Capture the cell that displays the provided text and extract its [X, Y] central coordinate. 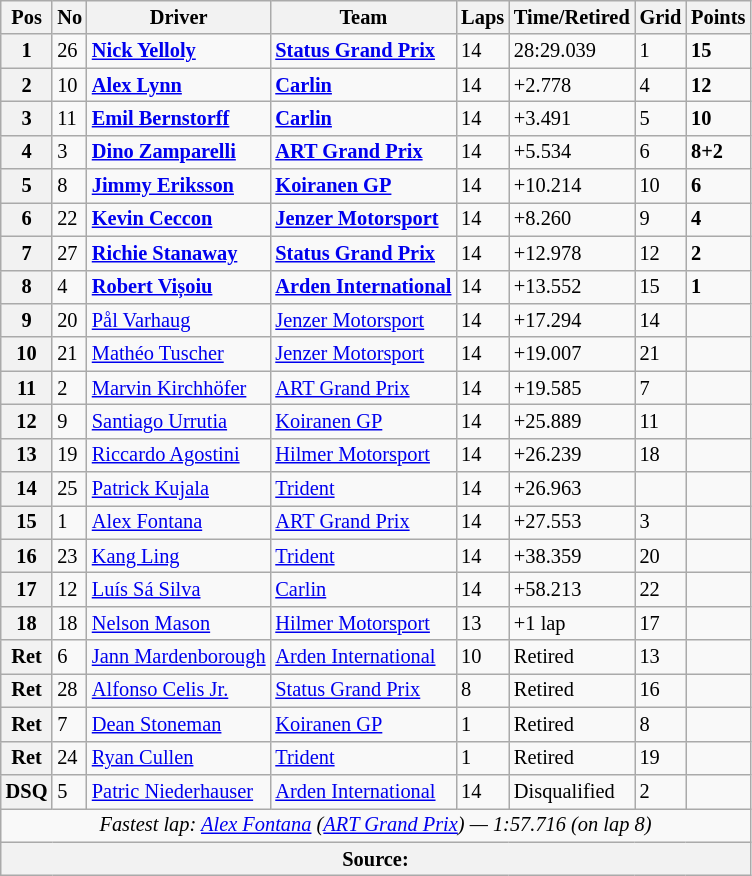
Driver [179, 17]
26 [70, 51]
DSQ [27, 791]
25 [70, 489]
No [70, 17]
8+2 [718, 152]
24 [70, 758]
+5.534 [572, 152]
Nick Yelloly [179, 51]
28 [70, 690]
Laps [482, 17]
23 [70, 556]
Time/Retired [572, 17]
Nelson Mason [179, 623]
+17.294 [572, 320]
Alfonso Celis Jr. [179, 690]
Marvin Kirchhöfer [179, 388]
27 [70, 253]
+10.214 [572, 186]
+19.585 [572, 388]
Ryan Cullen [179, 758]
Patric Niederhauser [179, 791]
Riccardo Agostini [179, 455]
+27.553 [572, 522]
+25.889 [572, 421]
Fastest lap: Alex Fontana (ART Grand Prix) — 1:57.716 (on lap 8) [376, 825]
+1 lap [572, 623]
Dino Zamparelli [179, 152]
+8.260 [572, 219]
28:29.039 [572, 51]
Robert Vișoiu [179, 287]
Alex Fontana [179, 522]
Emil Bernstorff [179, 118]
Santiago Urrutia [179, 421]
+3.491 [572, 118]
+38.359 [572, 556]
+12.978 [572, 253]
Kang Ling [179, 556]
Disqualified [572, 791]
+19.007 [572, 354]
Patrick Kujala [179, 489]
+58.213 [572, 589]
Pål Varhaug [179, 320]
Mathéo Tuscher [179, 354]
+26.963 [572, 489]
Pos [27, 17]
Kevin Ceccon [179, 219]
Points [718, 17]
Grid [661, 17]
Source: [376, 859]
Jann Mardenborough [179, 657]
Jimmy Eriksson [179, 186]
+2.778 [572, 85]
+26.239 [572, 455]
Luís Sá Silva [179, 589]
+13.552 [572, 287]
Richie Stanaway [179, 253]
Dean Stoneman [179, 724]
Alex Lynn [179, 85]
Team [363, 17]
